Search for the cell housing the specified text and yield its [X, Y] center coordinate. 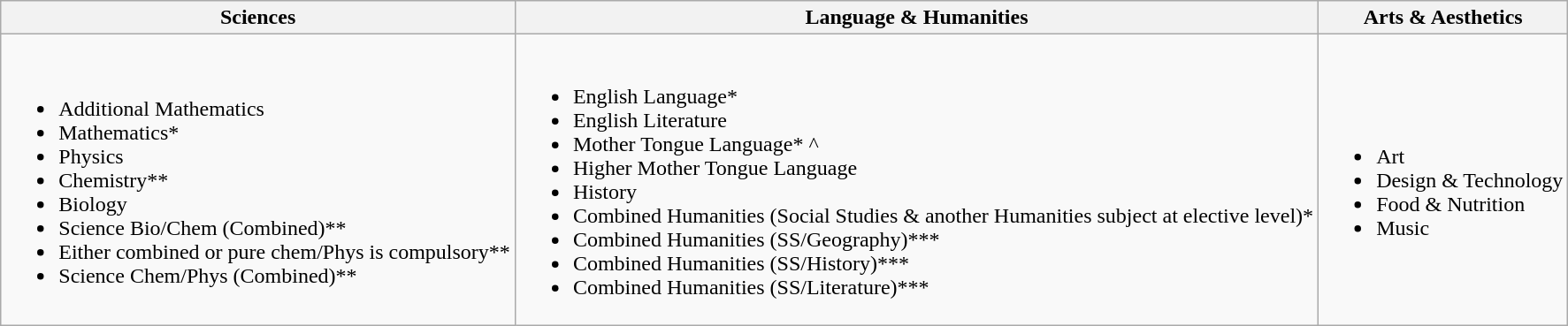
Arts & Aesthetics [1443, 18]
ArtDesign & TechnologyFood & NutritionMusic [1443, 180]
Sciences [258, 18]
Language & Humanities [916, 18]
